Extract the (x, y) coordinate from the center of the cell holding the provided text.  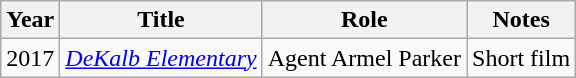
Title (161, 20)
Short film (522, 58)
DeKalb Elementary (161, 58)
Notes (522, 20)
Agent Armel Parker (364, 58)
2017 (30, 58)
Role (364, 20)
Year (30, 20)
